For the text-containing cell, return its midpoint in (x, y) coordinate format. 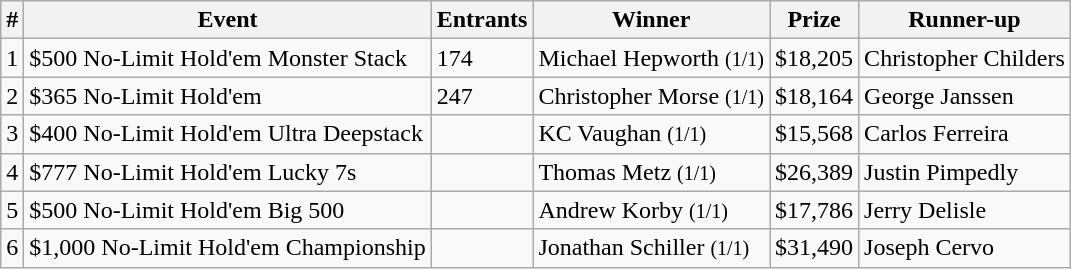
Michael Hepworth (1/1) (652, 58)
$15,568 (814, 134)
Andrew Korby (1/1) (652, 210)
Justin Pimpedly (965, 172)
Christopher Childers (965, 58)
# (12, 20)
$31,490 (814, 248)
George Janssen (965, 96)
$26,389 (814, 172)
3 (12, 134)
$1,000 No-Limit Hold'em Championship (228, 248)
Jerry Delisle (965, 210)
$500 No-Limit Hold'em Big 500 (228, 210)
174 (482, 58)
$365 No-Limit Hold'em (228, 96)
$18,205 (814, 58)
$17,786 (814, 210)
Joseph Cervo (965, 248)
$500 No-Limit Hold'em Monster Stack (228, 58)
Event (228, 20)
Runner-up (965, 20)
Prize (814, 20)
$777 No-Limit Hold'em Lucky 7s (228, 172)
$18,164 (814, 96)
KC Vaughan (1/1) (652, 134)
247 (482, 96)
$400 No-Limit Hold'em Ultra Deepstack (228, 134)
1 (12, 58)
Entrants (482, 20)
Carlos Ferreira (965, 134)
Jonathan Schiller (1/1) (652, 248)
4 (12, 172)
2 (12, 96)
Winner (652, 20)
Thomas Metz (1/1) (652, 172)
Christopher Morse (1/1) (652, 96)
6 (12, 248)
5 (12, 210)
